Determine the (X, Y) coordinate at the center of the cell enclosing the given text.  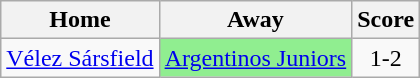
Score (386, 20)
Home (80, 20)
1-2 (386, 58)
Vélez Sársfield (80, 58)
Argentinos Juniors (256, 58)
Away (256, 20)
